Provide the (X, Y) coordinate of the cell's center where the given text is located.  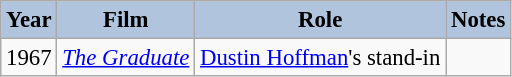
Dustin Hoffman's stand-in (320, 58)
The Graduate (126, 58)
1967 (29, 58)
Film (126, 20)
Role (320, 20)
Notes (478, 20)
Year (29, 20)
